Return (x, y) of the center of cell containing provided text 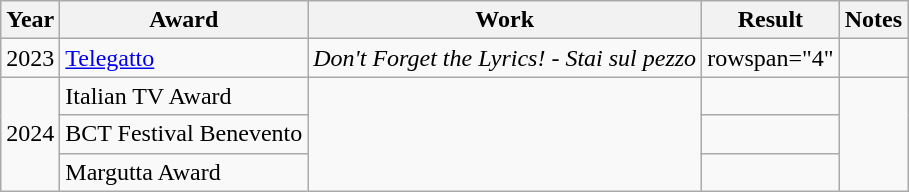
Telegatto (184, 58)
Result (771, 20)
Margutta Award (184, 172)
Notes (873, 20)
rowspan="4" (771, 58)
Italian TV Award (184, 96)
Year (30, 20)
BCT Festival Benevento (184, 134)
Don't Forget the Lyrics! - Stai sul pezzo (505, 58)
2024 (30, 134)
Work (505, 20)
Award (184, 20)
2023 (30, 58)
